Pinpoint the cell where the given text exists, returning its [x, y] midpoint coordinate. 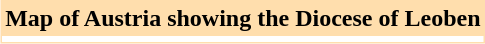
Map of Austria showing the Diocese of Leoben [242, 18]
